Locate the cell with the specified text and output its [X, Y] center coordinate. 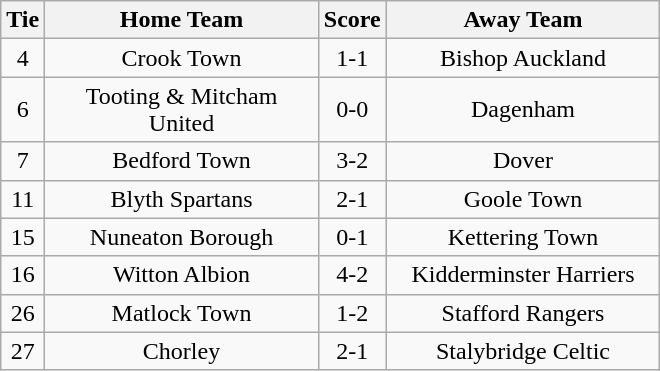
4-2 [352, 275]
Stalybridge Celtic [523, 351]
Score [352, 20]
3-2 [352, 161]
26 [23, 313]
Away Team [523, 20]
16 [23, 275]
Goole Town [523, 199]
0-1 [352, 237]
1-2 [352, 313]
1-1 [352, 58]
6 [23, 110]
Tie [23, 20]
Chorley [182, 351]
Home Team [182, 20]
Matlock Town [182, 313]
Dagenham [523, 110]
Crook Town [182, 58]
Blyth Spartans [182, 199]
Bedford Town [182, 161]
Bishop Auckland [523, 58]
11 [23, 199]
Kettering Town [523, 237]
7 [23, 161]
15 [23, 237]
4 [23, 58]
0-0 [352, 110]
Witton Albion [182, 275]
Dover [523, 161]
Tooting & Mitcham United [182, 110]
Nuneaton Borough [182, 237]
Kidderminster Harriers [523, 275]
Stafford Rangers [523, 313]
27 [23, 351]
